Return the (x, y) coordinate for the center point of the cell that contains the specified text.  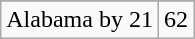
Alabama by 21 (80, 20)
62 (176, 20)
